Provide the [X, Y] coordinate of the cell's center where the given text is located.  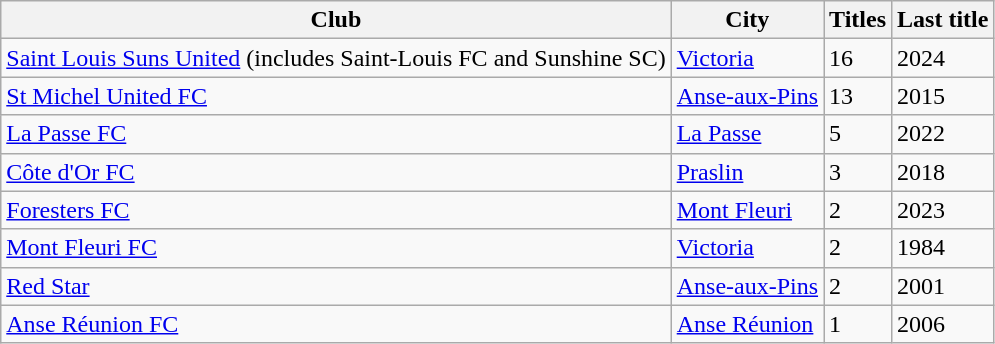
13 [858, 96]
1984 [943, 248]
3 [858, 172]
Club [336, 20]
1 [858, 324]
Mont Fleuri [747, 210]
La Passe [747, 134]
Anse Réunion [747, 324]
St Michel United FC [336, 96]
Côte d'Or FC [336, 172]
Foresters FC [336, 210]
2006 [943, 324]
Last title [943, 20]
2018 [943, 172]
Red Star [336, 286]
La Passe FC [336, 134]
2015 [943, 96]
City [747, 20]
Titles [858, 20]
5 [858, 134]
2022 [943, 134]
Saint Louis Suns United (includes Saint-Louis FC and Sunshine SC) [336, 58]
2024 [943, 58]
16 [858, 58]
Anse Réunion FC [336, 324]
2023 [943, 210]
Mont Fleuri FC [336, 248]
Praslin [747, 172]
2001 [943, 286]
